From the cell containing the given text, extract its center point as [x, y] coordinate. 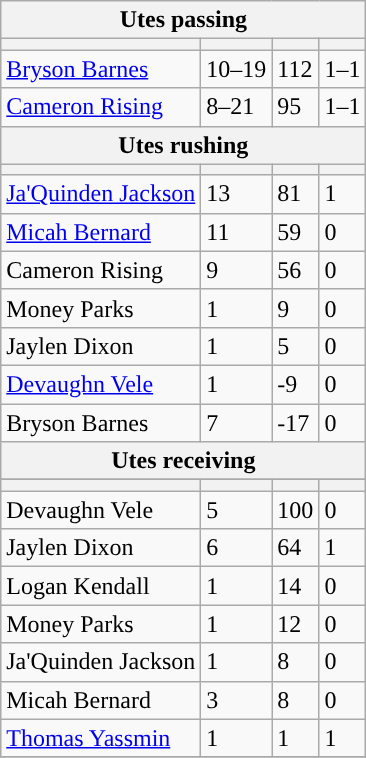
Utes rushing [184, 145]
95 [296, 107]
Logan Kendall [101, 586]
100 [296, 510]
12 [296, 624]
8–21 [236, 107]
Utes receiving [184, 461]
Thomas Yassmin [101, 738]
59 [296, 232]
13 [236, 194]
-17 [296, 423]
3 [236, 700]
7 [236, 423]
Utes passing [184, 20]
14 [296, 586]
11 [236, 232]
10–19 [236, 69]
56 [296, 270]
6 [236, 548]
81 [296, 194]
-9 [296, 384]
112 [296, 69]
64 [296, 548]
